Determine the (x, y) coordinate at the center of the cell enclosing the given text.  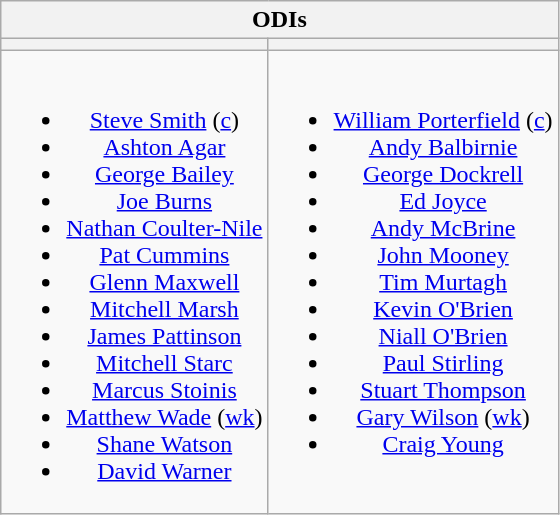
ODIs (280, 20)
